Locate the cell with the specified text and output its (x, y) center coordinate. 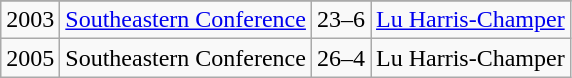
2005 (30, 58)
26–4 (340, 58)
23–6 (340, 20)
2003 (30, 20)
